Determine the [X, Y] coordinate at the center of the cell enclosing the given text.  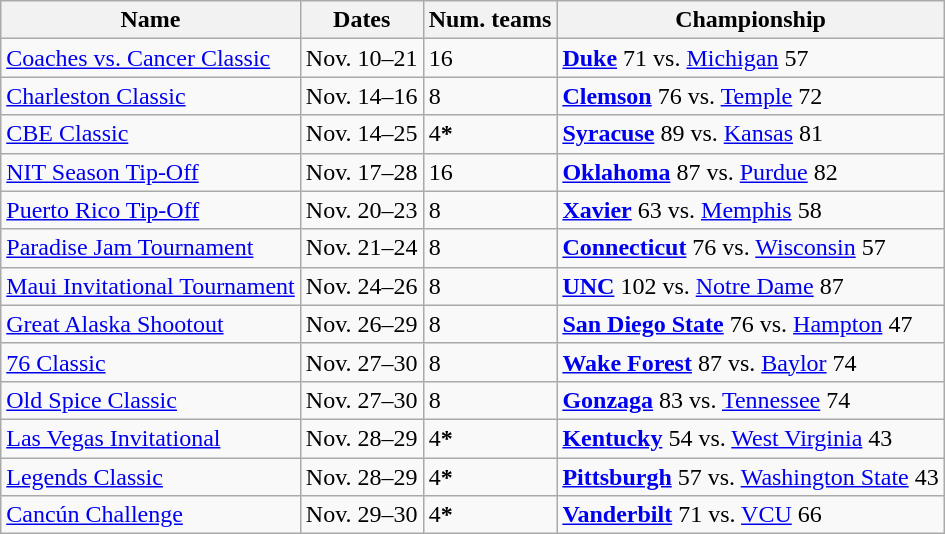
Duke 71 vs. Michigan 57 [750, 58]
Connecticut 76 vs. Wisconsin 57 [750, 248]
Maui Invitational Tournament [151, 286]
76 Classic [151, 362]
Pittsburgh 57 vs. Washington State 43 [750, 477]
NIT Season Tip-Off [151, 172]
CBE Classic [151, 134]
Nov. 21–24 [362, 248]
Clemson 76 vs. Temple 72 [750, 96]
Syracuse 89 vs. Kansas 81 [750, 134]
Great Alaska Shootout [151, 324]
Gonzaga 83 vs. Tennessee 74 [750, 400]
Nov. 20–23 [362, 210]
San Diego State 76 vs. Hampton 47 [750, 324]
Cancún Challenge [151, 515]
Championship [750, 20]
Old Spice Classic [151, 400]
Charleston Classic [151, 96]
UNC 102 vs. Notre Dame 87 [750, 286]
Nov. 10–21 [362, 58]
Nov. 24–26 [362, 286]
Xavier 63 vs. Memphis 58 [750, 210]
Wake Forest 87 vs. Baylor 74 [750, 362]
Nov. 14–25 [362, 134]
Nov. 29–30 [362, 515]
Paradise Jam Tournament [151, 248]
Oklahoma 87 vs. Purdue 82 [750, 172]
Kentucky 54 vs. West Virginia 43 [750, 438]
Nov. 26–29 [362, 324]
Name [151, 20]
Nov. 14–16 [362, 96]
Nov. 17–28 [362, 172]
Legends Classic [151, 477]
Num. teams [490, 20]
Dates [362, 20]
Vanderbilt 71 vs. VCU 66 [750, 515]
Puerto Rico Tip-Off [151, 210]
Coaches vs. Cancer Classic [151, 58]
Las Vegas Invitational [151, 438]
